Determine the [X, Y] coordinate at the center of the cell enclosing the given text.  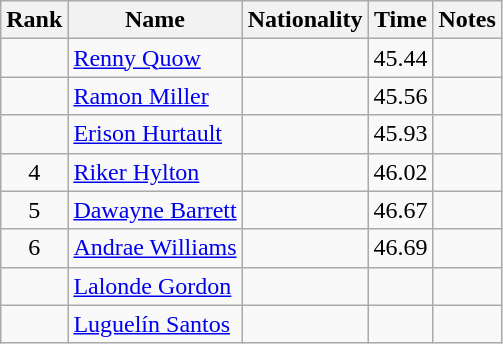
4 [34, 172]
Name [155, 20]
46.02 [400, 172]
Time [400, 20]
45.93 [400, 134]
45.56 [400, 96]
46.67 [400, 210]
Dawayne Barrett [155, 210]
45.44 [400, 58]
Renny Quow [155, 58]
6 [34, 248]
Rank [34, 20]
Andrae Williams [155, 248]
Erison Hurtault [155, 134]
Ramon Miller [155, 96]
Lalonde Gordon [155, 286]
Riker Hylton [155, 172]
Luguelín Santos [155, 324]
Notes [467, 20]
5 [34, 210]
Nationality [305, 20]
46.69 [400, 248]
